Find where the given text appears and provide that cell's center as [X, Y] coordinate. 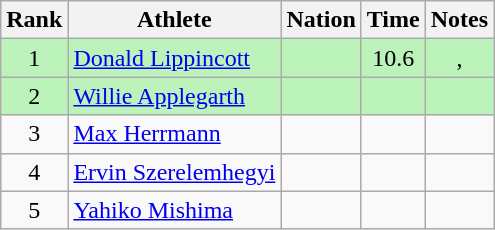
Yahiko Mishima [174, 210]
, [459, 58]
Time [393, 20]
Willie Applegarth [174, 96]
Donald Lippincott [174, 58]
Athlete [174, 20]
3 [34, 134]
1 [34, 58]
Nation [321, 20]
Max Herrmann [174, 134]
10.6 [393, 58]
4 [34, 172]
Ervin Szerelemhegyi [174, 172]
5 [34, 210]
Notes [459, 20]
2 [34, 96]
Rank [34, 20]
